Output the [x, y] coordinate of the center of the cell containing the given text.  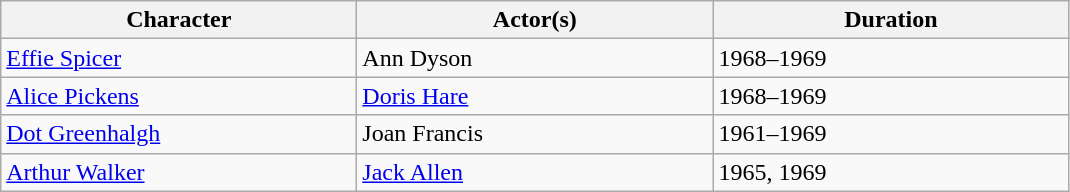
Doris Hare [535, 96]
1965, 1969 [891, 172]
Dot Greenhalgh [179, 134]
Actor(s) [535, 20]
Arthur Walker [179, 172]
Jack Allen [535, 172]
Joan Francis [535, 134]
Effie Spicer [179, 58]
Alice Pickens [179, 96]
1961–1969 [891, 134]
Character [179, 20]
Ann Dyson [535, 58]
Duration [891, 20]
